Extract the [X, Y] coordinate from the center of the cell holding the provided text.  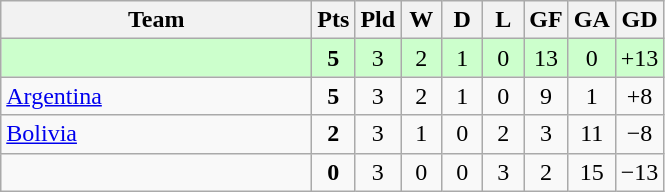
GF [546, 20]
−8 [640, 134]
+13 [640, 58]
Team [156, 20]
L [504, 20]
D [462, 20]
GD [640, 20]
+8 [640, 96]
13 [546, 58]
9 [546, 96]
W [422, 20]
Bolivia [156, 134]
11 [592, 134]
GA [592, 20]
15 [592, 172]
Pld [378, 20]
Pts [334, 20]
Argentina [156, 96]
−13 [640, 172]
